Identify which cell holds the provided text, then report its (x, y) central coordinate. 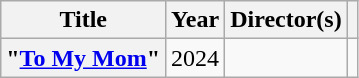
2024 (196, 58)
Title (84, 20)
Director(s) (286, 20)
Year (196, 20)
"To My Mom" (84, 58)
